Identify which cell holds the provided text, then report its [X, Y] central coordinate. 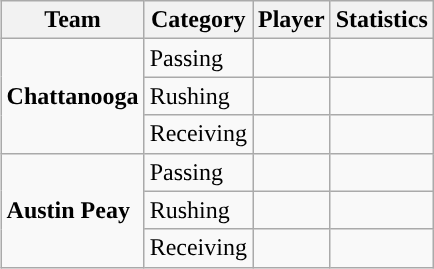
Team [72, 20]
Player [291, 20]
Austin Peay [72, 210]
Category [198, 20]
Statistics [382, 20]
Chattanooga [72, 96]
